Find where the given text appears and provide that cell's center as (x, y) coordinate. 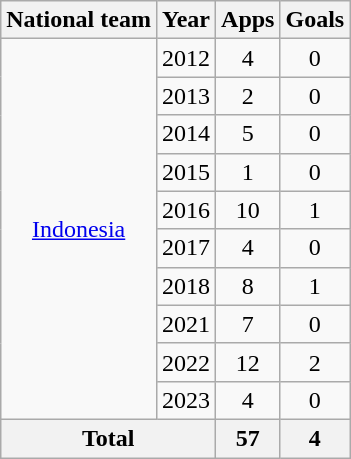
Year (186, 20)
2015 (186, 172)
Apps (248, 20)
12 (248, 362)
7 (248, 324)
2017 (186, 248)
2013 (186, 96)
2014 (186, 134)
8 (248, 286)
57 (248, 438)
2022 (186, 362)
Total (108, 438)
10 (248, 210)
National team (79, 20)
Indonesia (79, 230)
2021 (186, 324)
2018 (186, 286)
5 (248, 134)
2012 (186, 58)
2016 (186, 210)
Goals (315, 20)
2023 (186, 400)
